Identify which cell holds the provided text, then report its (X, Y) central coordinate. 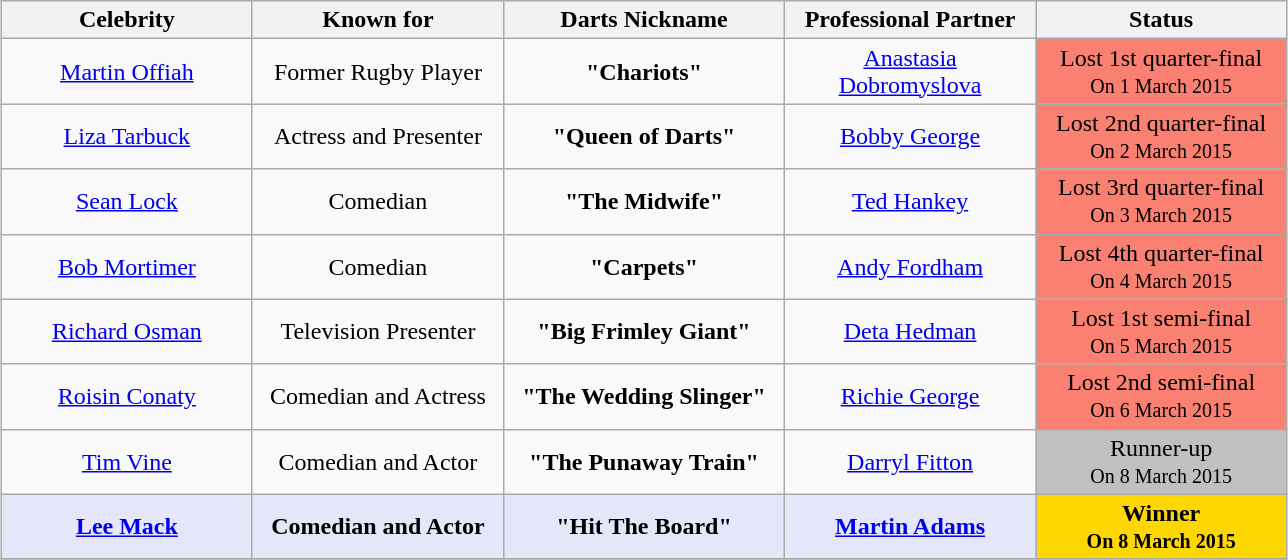
"Queen of Darts" (644, 136)
Status (1162, 20)
Runner-upOn 8 March 2015 (1162, 462)
Tim Vine (126, 462)
"The Midwife" (644, 202)
Television Presenter (378, 332)
"Chariots" (644, 72)
Andy Fordham (910, 266)
"Big Frimley Giant" (644, 332)
Deta Hedman (910, 332)
Bob Mortimer (126, 266)
Bobby George (910, 136)
Known for (378, 20)
Liza Tarbuck (126, 136)
"Hit The Board" (644, 526)
Roisin Conaty (126, 396)
Ted Hankey (910, 202)
Martin Offiah (126, 72)
Martin Adams (910, 526)
Comedian and Actress (378, 396)
Lost 4th quarter-finalOn 4 March 2015 (1162, 266)
Lost 1st quarter-finalOn 1 March 2015 (1162, 72)
Darryl Fitton (910, 462)
Professional Partner (910, 20)
"The Wedding Slinger" (644, 396)
Lee Mack (126, 526)
WinnerOn 8 March 2015 (1162, 526)
Former Rugby Player (378, 72)
Lost 2nd quarter-finalOn 2 March 2015 (1162, 136)
Lost 1st semi-finalOn 5 March 2015 (1162, 332)
Lost 2nd semi-finalOn 6 March 2015 (1162, 396)
"Carpets" (644, 266)
Richie George (910, 396)
Anastasia Dobromyslova (910, 72)
Sean Lock (126, 202)
"The Punaway Train" (644, 462)
Lost 3rd quarter-finalOn 3 March 2015 (1162, 202)
Actress and Presenter (378, 136)
Celebrity (126, 20)
Richard Osman (126, 332)
Darts Nickname (644, 20)
